Provide the (X, Y) coordinate of the cell's center where the given text is located.  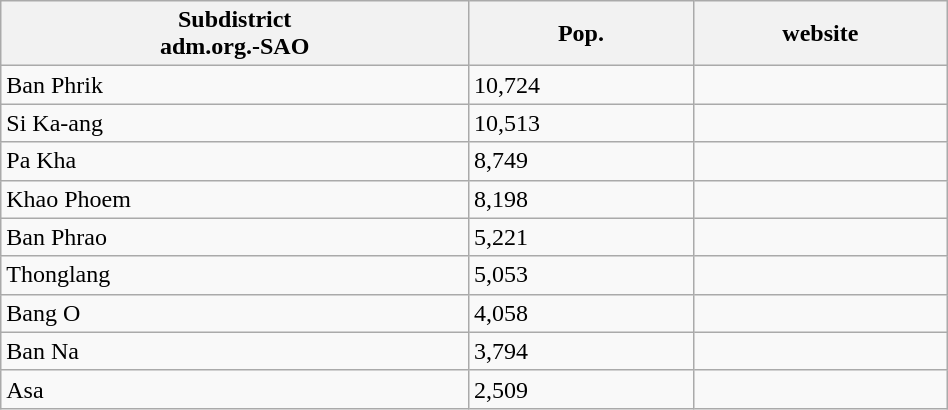
Asa (235, 389)
3,794 (582, 351)
Subdistrictadm.org.-SAO (235, 34)
10,513 (582, 123)
2,509 (582, 389)
5,221 (582, 237)
Thonglang (235, 275)
5,053 (582, 275)
8,749 (582, 161)
Ban Phrik (235, 85)
4,058 (582, 313)
Si Ka-ang (235, 123)
Pa Kha (235, 161)
8,198 (582, 199)
Bang O (235, 313)
Ban Na (235, 351)
10,724 (582, 85)
Pop. (582, 34)
Ban Phrao (235, 237)
website (820, 34)
Khao Phoem (235, 199)
